Locate the cell with the specified text and output its [X, Y] center coordinate. 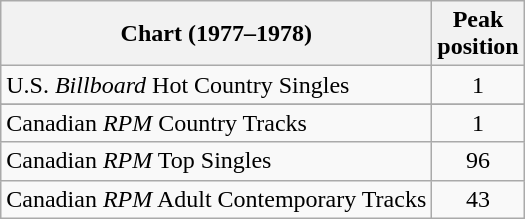
Chart (1977–1978) [216, 34]
96 [478, 161]
Canadian RPM Top Singles [216, 161]
43 [478, 199]
Canadian RPM Adult Contemporary Tracks [216, 199]
U.S. Billboard Hot Country Singles [216, 85]
Canadian RPM Country Tracks [216, 123]
Peakposition [478, 34]
